For the text-containing cell, return its midpoint in (x, y) coordinate format. 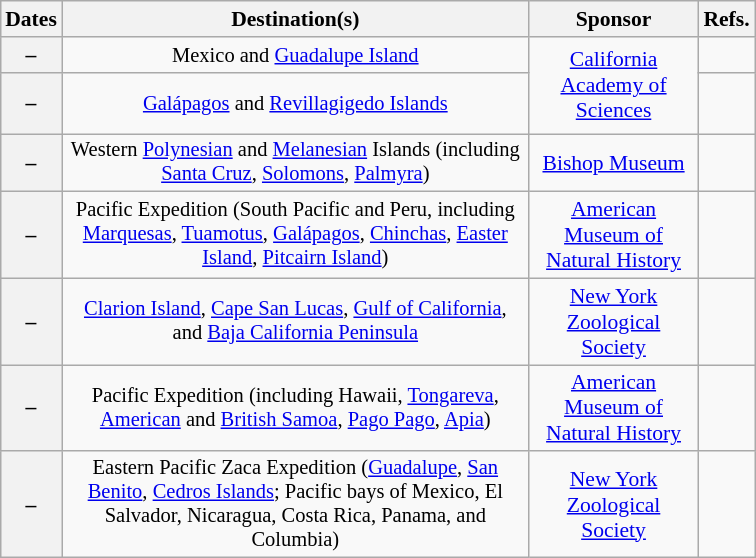
Western Polynesian and Melanesian Islands (including Santa Cruz, Solomons, Palmyra) (296, 163)
Galápagos and Revillagigedo Islands (296, 104)
Clarion Island, Cape San Lucas, Gulf of California, and Baja California Peninsula (296, 322)
Dates (31, 19)
Refs. (726, 19)
Destination(s) (296, 19)
Pacific Expedition (South Pacific and Peru, including Marquesas, Tuamotus, Galápagos, Chinchas, Easter Island, Pitcairn Island) (296, 234)
Mexico and Guadalupe Island (296, 55)
Sponsor (614, 19)
Pacific Expedition (including Hawaii, Tongareva, American and British Samoa, Pago Pago, Apia) (296, 408)
Bishop Museum (614, 163)
California Academy of Sciences (614, 86)
